Pinpoint the cell where the given text exists, returning its (x, y) midpoint coordinate. 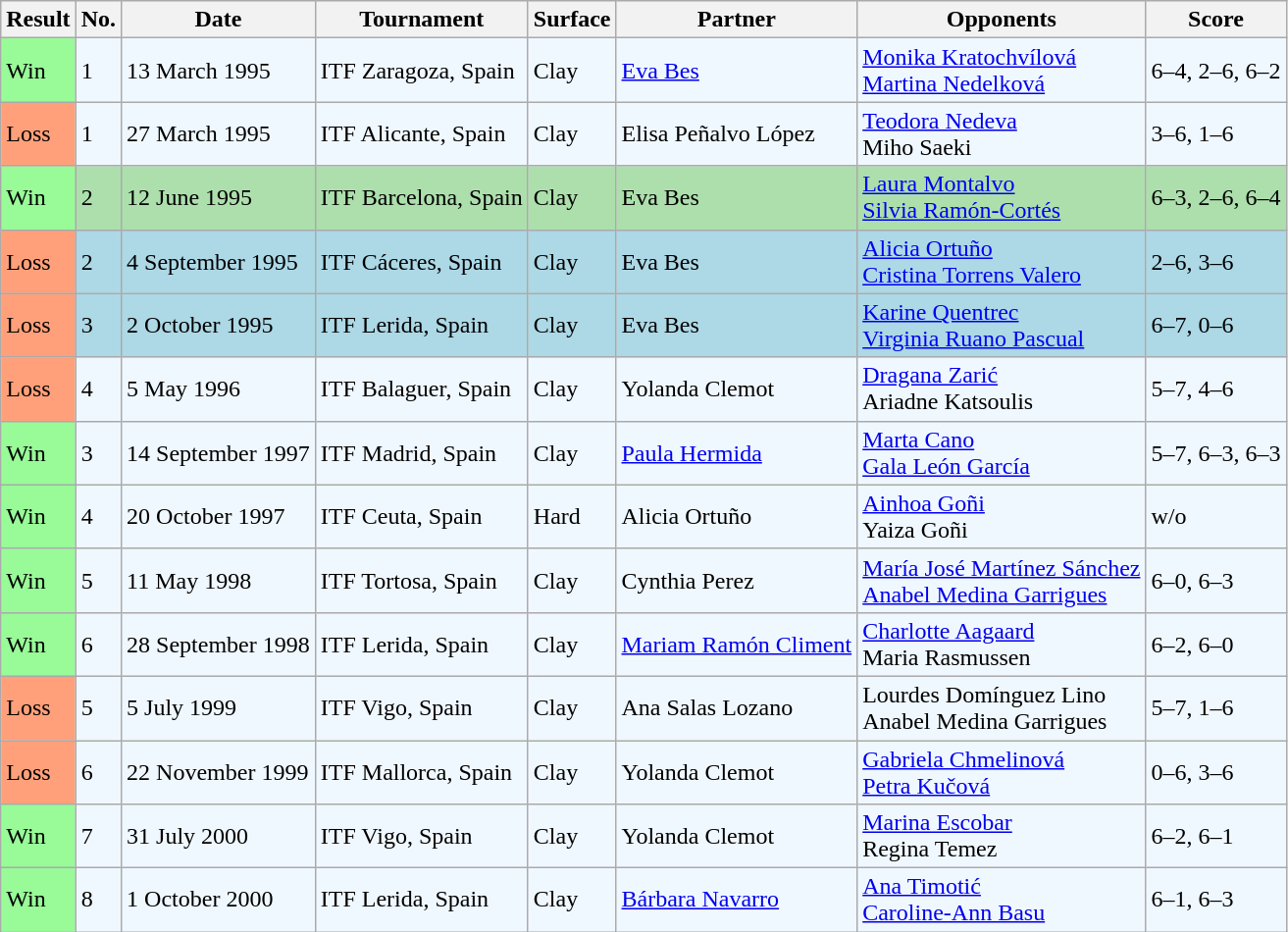
Date (219, 20)
Marina Escobar Regina Temez (1002, 836)
No. (98, 20)
11 May 1998 (219, 581)
ITF Tortosa, Spain (422, 581)
6–2, 6–1 (1216, 836)
Ana Salas Lozano (737, 708)
Ana Timotić Caroline-Ann Basu (1002, 901)
Lourdes Domínguez Lino Anabel Medina Garrigues (1002, 708)
1 October 2000 (219, 901)
Alicia Ortuño (737, 516)
Marta Cano Gala León García (1002, 453)
ITF Ceuta, Spain (422, 516)
Paula Hermida (737, 453)
Partner (737, 20)
ITF Barcelona, Spain (422, 198)
Monika Kratochvílová Martina Nedelková (1002, 71)
27 March 1995 (219, 133)
13 March 1995 (219, 71)
Hard (572, 516)
20 October 1997 (219, 516)
ITF Balaguer, Spain (422, 388)
Gabriela Chmelinová Petra Kučová (1002, 771)
6–0, 6–3 (1216, 581)
5–7, 6–3, 6–3 (1216, 453)
ITF Alicante, Spain (422, 133)
Tournament (422, 20)
7 (98, 836)
Mariam Ramón Climent (737, 644)
4 September 1995 (219, 261)
Bárbara Navarro (737, 901)
6–1, 6–3 (1216, 901)
Opponents (1002, 20)
3–6, 1–6 (1216, 133)
5–7, 4–6 (1216, 388)
5 July 1999 (219, 708)
Surface (572, 20)
Karine Quentrec Virginia Ruano Pascual (1002, 326)
31 July 2000 (219, 836)
5–7, 1–6 (1216, 708)
2–6, 3–6 (1216, 261)
Result (38, 20)
Laura Montalvo Silvia Ramón-Cortés (1002, 198)
Cynthia Perez (737, 581)
María José Martínez Sánchez Anabel Medina Garrigues (1002, 581)
5 May 1996 (219, 388)
Dragana Zarić Ariadne Katsoulis (1002, 388)
ITF Cáceres, Spain (422, 261)
6–7, 0–6 (1216, 326)
8 (98, 901)
Ainhoa Goñi Yaiza Goñi (1002, 516)
ITF Zaragoza, Spain (422, 71)
Elisa Peñalvo López (737, 133)
14 September 1997 (219, 453)
6–4, 2–6, 6–2 (1216, 71)
Score (1216, 20)
28 September 1998 (219, 644)
0–6, 3–6 (1216, 771)
2 October 1995 (219, 326)
ITF Madrid, Spain (422, 453)
12 June 1995 (219, 198)
Alicia Ortuño Cristina Torrens Valero (1002, 261)
Charlotte Aagaard Maria Rasmussen (1002, 644)
Teodora Nedeva Miho Saeki (1002, 133)
6–2, 6–0 (1216, 644)
ITF Mallorca, Spain (422, 771)
w/o (1216, 516)
6–3, 2–6, 6–4 (1216, 198)
22 November 1999 (219, 771)
